Search for the cell housing the specified text and yield its [x, y] center coordinate. 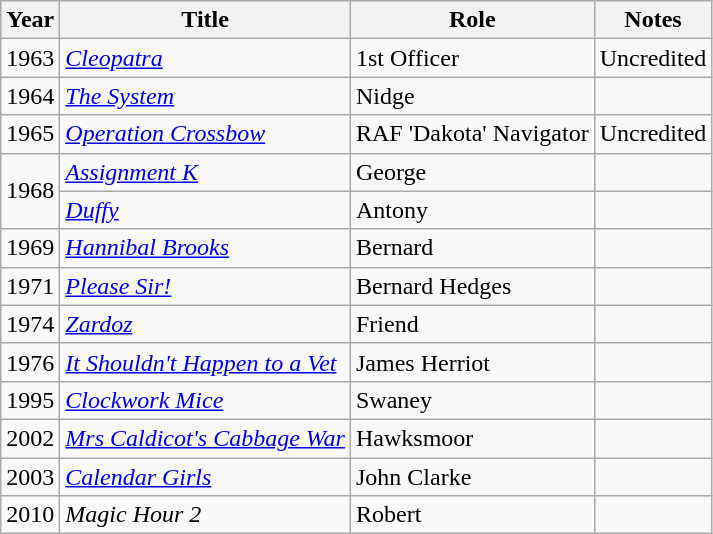
Notes [653, 20]
Nidge [472, 96]
1965 [30, 134]
1st Officer [472, 58]
Robert [472, 515]
RAF 'Dakota' Navigator [472, 134]
1995 [30, 400]
Year [30, 20]
Mrs Caldicot's Cabbage War [206, 438]
1969 [30, 248]
George [472, 172]
The System [206, 96]
Hannibal Brooks [206, 248]
Operation Crossbow [206, 134]
Hawksmoor [472, 438]
1976 [30, 362]
1968 [30, 191]
James Herriot [472, 362]
2002 [30, 438]
1963 [30, 58]
Zardoz [206, 324]
Duffy [206, 210]
Role [472, 20]
Swaney [472, 400]
Assignment K [206, 172]
2003 [30, 477]
John Clarke [472, 477]
Bernard [472, 248]
Title [206, 20]
Antony [472, 210]
It Shouldn't Happen to a Vet [206, 362]
Clockwork Mice [206, 400]
Please Sir! [206, 286]
1964 [30, 96]
Magic Hour 2 [206, 515]
Bernard Hedges [472, 286]
Calendar Girls [206, 477]
Cleopatra [206, 58]
Friend [472, 324]
1974 [30, 324]
2010 [30, 515]
1971 [30, 286]
